For the text-containing cell, return its midpoint in [X, Y] coordinate format. 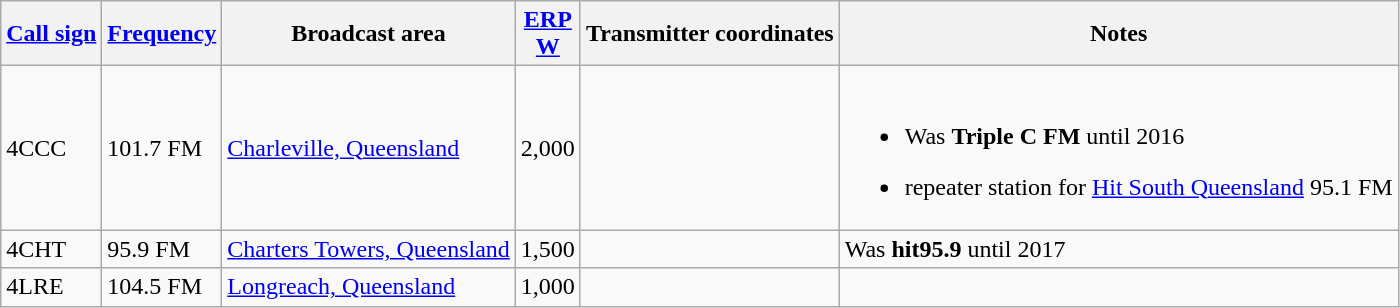
104.5 FM [162, 287]
95.9 FM [162, 249]
Charleville, Queensland [369, 148]
Charters Towers, Queensland [369, 249]
1,000 [548, 287]
4CHT [52, 249]
101.7 FM [162, 148]
4LRE [52, 287]
4CCC [52, 148]
Notes [1118, 34]
ERPW [548, 34]
Longreach, Queensland [369, 287]
Transmitter coordinates [710, 34]
Was hit95.9 until 2017 [1118, 249]
2,000 [548, 148]
1,500 [548, 249]
Call sign [52, 34]
Broadcast area [369, 34]
Was Triple C FM until 2016repeater station for Hit South Queensland 95.1 FM [1118, 148]
Frequency [162, 34]
